Scan for the cell matching the given text and deliver its [x, y] coordinate at center. 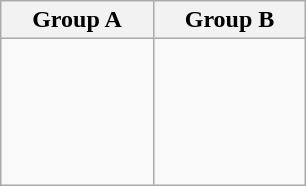
Group A [78, 20]
Group B [230, 20]
